Provide the [x, y] coordinate of the cell's center where the given text is located.  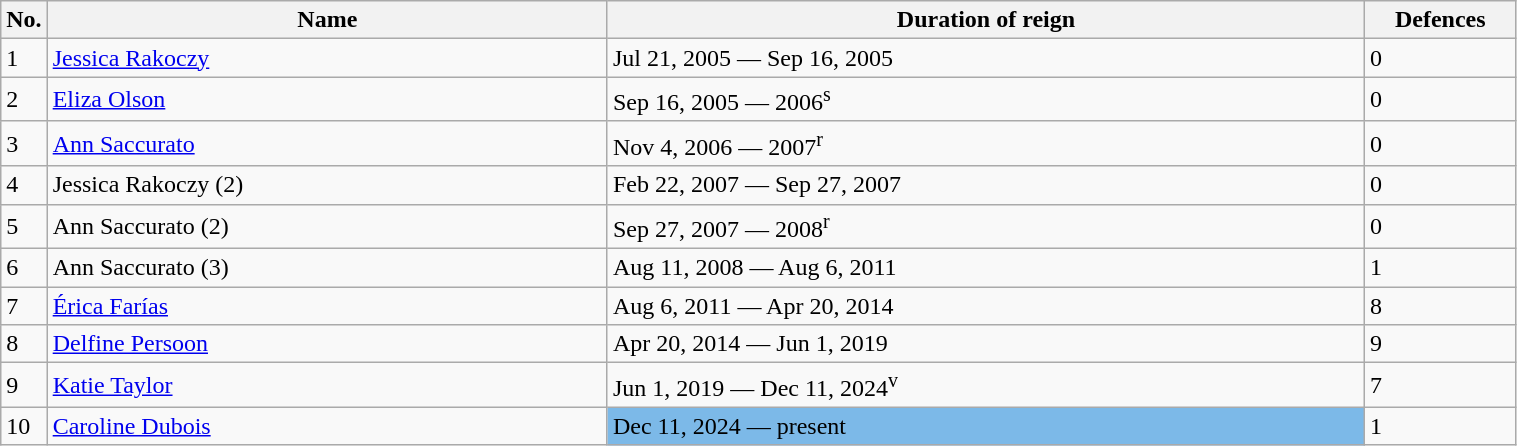
Caroline Dubois [327, 426]
Jessica Rakoczy (2) [327, 185]
Jessica Rakoczy [327, 58]
Delfine Persoon [327, 344]
No. [24, 20]
Dec 11, 2024 — present [986, 426]
Feb 22, 2007 — Sep 27, 2007 [986, 185]
Érica Farías [327, 306]
Duration of reign [986, 20]
Jul 21, 2005 — Sep 16, 2005 [986, 58]
2 [24, 100]
5 [24, 226]
3 [24, 144]
Aug 11, 2008 — Aug 6, 2011 [986, 268]
Aug 6, 2011 — Apr 20, 2014 [986, 306]
Apr 20, 2014 — Jun 1, 2019 [986, 344]
4 [24, 185]
Ann Saccurato (2) [327, 226]
Defences [1441, 20]
Name [327, 20]
10 [24, 426]
Ann Saccurato (3) [327, 268]
Sep 27, 2007 — 2008r [986, 226]
6 [24, 268]
Ann Saccurato [327, 144]
Jun 1, 2019 — Dec 11, 2024v [986, 386]
Eliza Olson [327, 100]
Nov 4, 2006 — 2007r [986, 144]
Sep 16, 2005 — 2006s [986, 100]
Katie Taylor [327, 386]
